Identify which cell holds the provided text, then report its (X, Y) central coordinate. 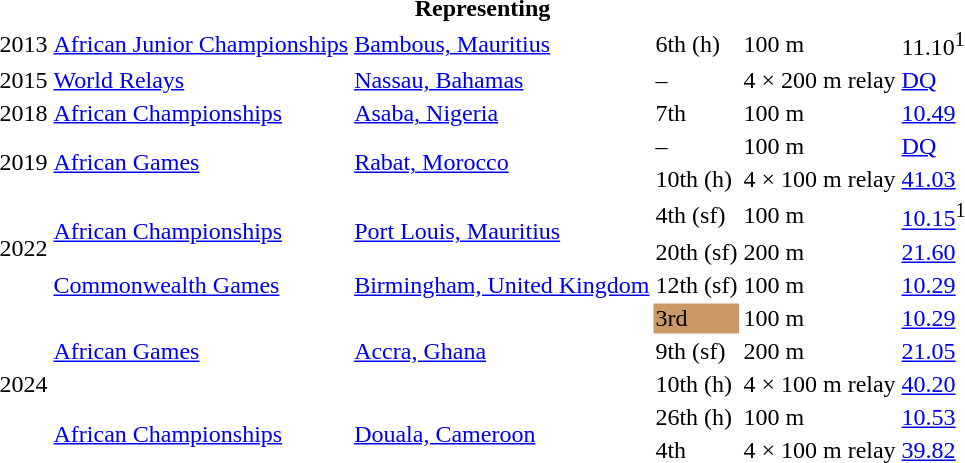
20th (sf) (696, 252)
7th (696, 113)
12th (sf) (696, 285)
Rabat, Morocco (502, 162)
Bambous, Mauritius (502, 44)
6th (h) (696, 44)
Nassau, Bahamas (502, 80)
26th (h) (696, 417)
4 × 200 m relay (820, 80)
Port Louis, Mauritius (502, 232)
African Junior Championships (201, 44)
World Relays (201, 80)
Accra, Ghana (502, 351)
4th (sf) (696, 215)
Commonwealth Games (201, 285)
Asaba, Nigeria (502, 113)
9th (sf) (696, 351)
Birmingham, United Kingdom (502, 285)
3rd (696, 318)
